Return [X, Y] of the center of cell containing provided text 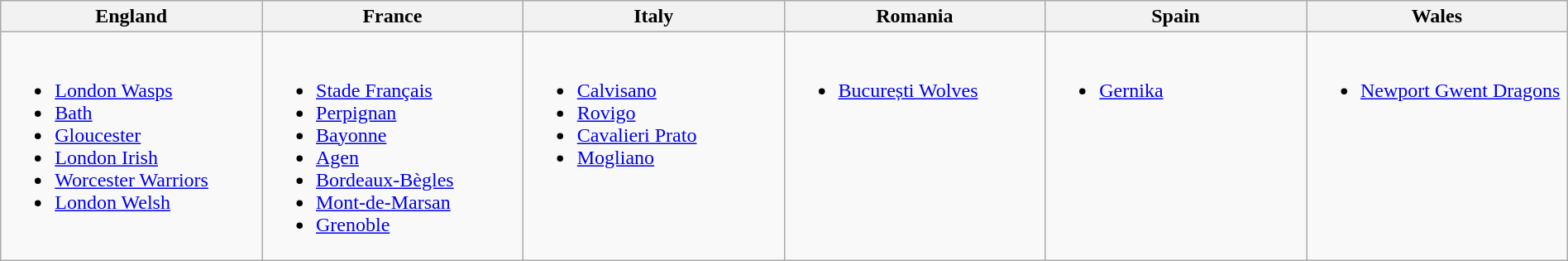
București Wolves [915, 146]
Stade FrançaisPerpignanBayonneAgenBordeaux-BèglesMont-de-MarsanGrenoble [392, 146]
CalvisanoRovigoCavalieri PratoMogliano [653, 146]
France [392, 17]
Spain [1176, 17]
Wales [1437, 17]
Romania [915, 17]
London WaspsBathGloucesterLondon IrishWorcester WarriorsLondon Welsh [131, 146]
Newport Gwent Dragons [1437, 146]
Italy [653, 17]
Gernika [1176, 146]
England [131, 17]
